From the cell containing the given text, extract its center point as (x, y) coordinate. 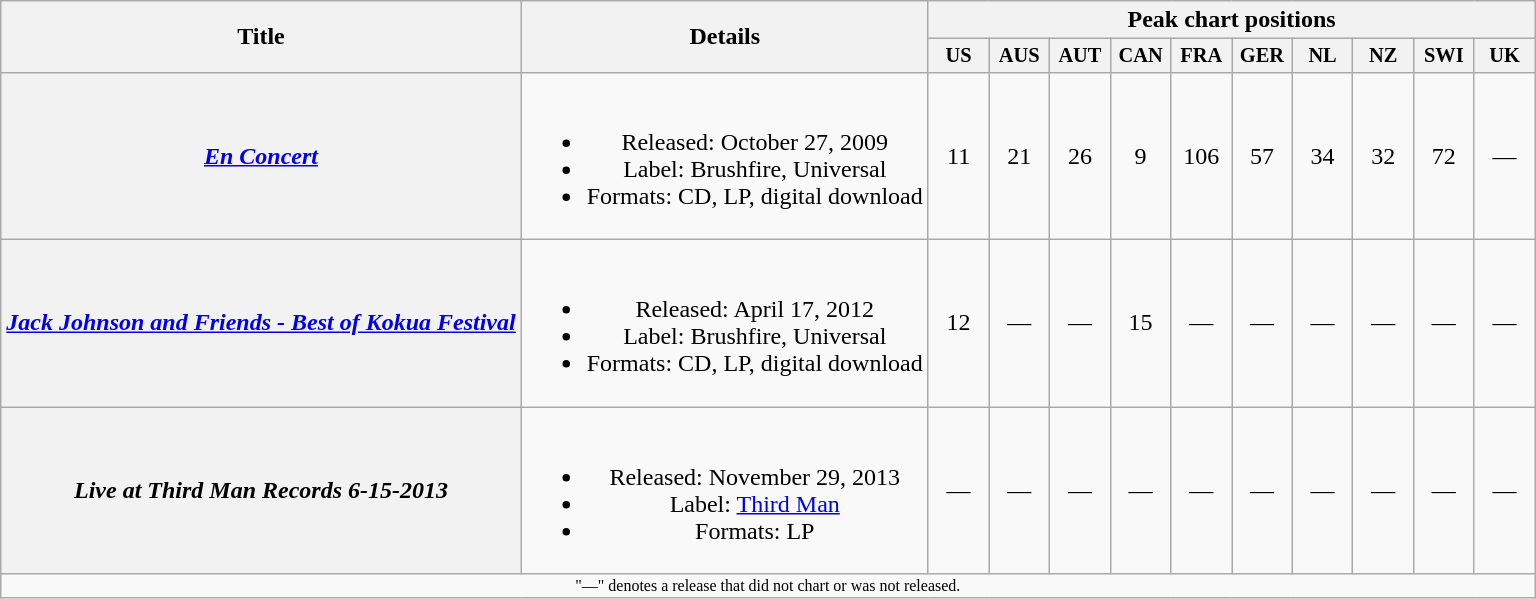
CAN (1140, 56)
NL (1322, 56)
11 (958, 156)
72 (1444, 156)
12 (958, 324)
Released: April 17, 2012Label: Brushfire, UniversalFormats: CD, LP, digital download (724, 324)
57 (1262, 156)
Jack Johnson and Friends - Best of Kokua Festival (261, 324)
Details (724, 37)
FRA (1202, 56)
GER (1262, 56)
32 (1384, 156)
UK (1504, 56)
Released: November 29, 2013Label: Third ManFormats: LP (724, 490)
21 (1020, 156)
9 (1140, 156)
AUS (1020, 56)
En Concert (261, 156)
Released: October 27, 2009Label: Brushfire, UniversalFormats: CD, LP, digital download (724, 156)
NZ (1384, 56)
106 (1202, 156)
34 (1322, 156)
SWI (1444, 56)
Live at Third Man Records 6-15-2013 (261, 490)
US (958, 56)
"—" denotes a release that did not chart or was not released. (768, 586)
Peak chart positions (1232, 20)
15 (1140, 324)
Title (261, 37)
AUT (1080, 56)
26 (1080, 156)
